Detect which cell encompasses the target text, then output its (X, Y) center coordinate. 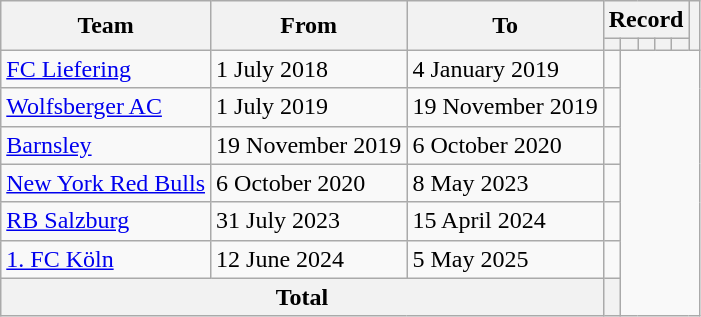
1. FC Köln (106, 259)
12 June 2024 (309, 259)
1 July 2019 (309, 107)
New York Red Bulls (106, 183)
To (505, 26)
RB Salzburg (106, 221)
15 April 2024 (505, 221)
Record (646, 20)
1 July 2018 (309, 69)
5 May 2025 (505, 259)
Barnsley (106, 145)
8 May 2023 (505, 183)
FC Liefering (106, 69)
4 January 2019 (505, 69)
Total (302, 297)
From (309, 26)
Wolfsberger AC (106, 107)
31 July 2023 (309, 221)
Team (106, 26)
